Identify which cell holds the provided text, then report its (X, Y) central coordinate. 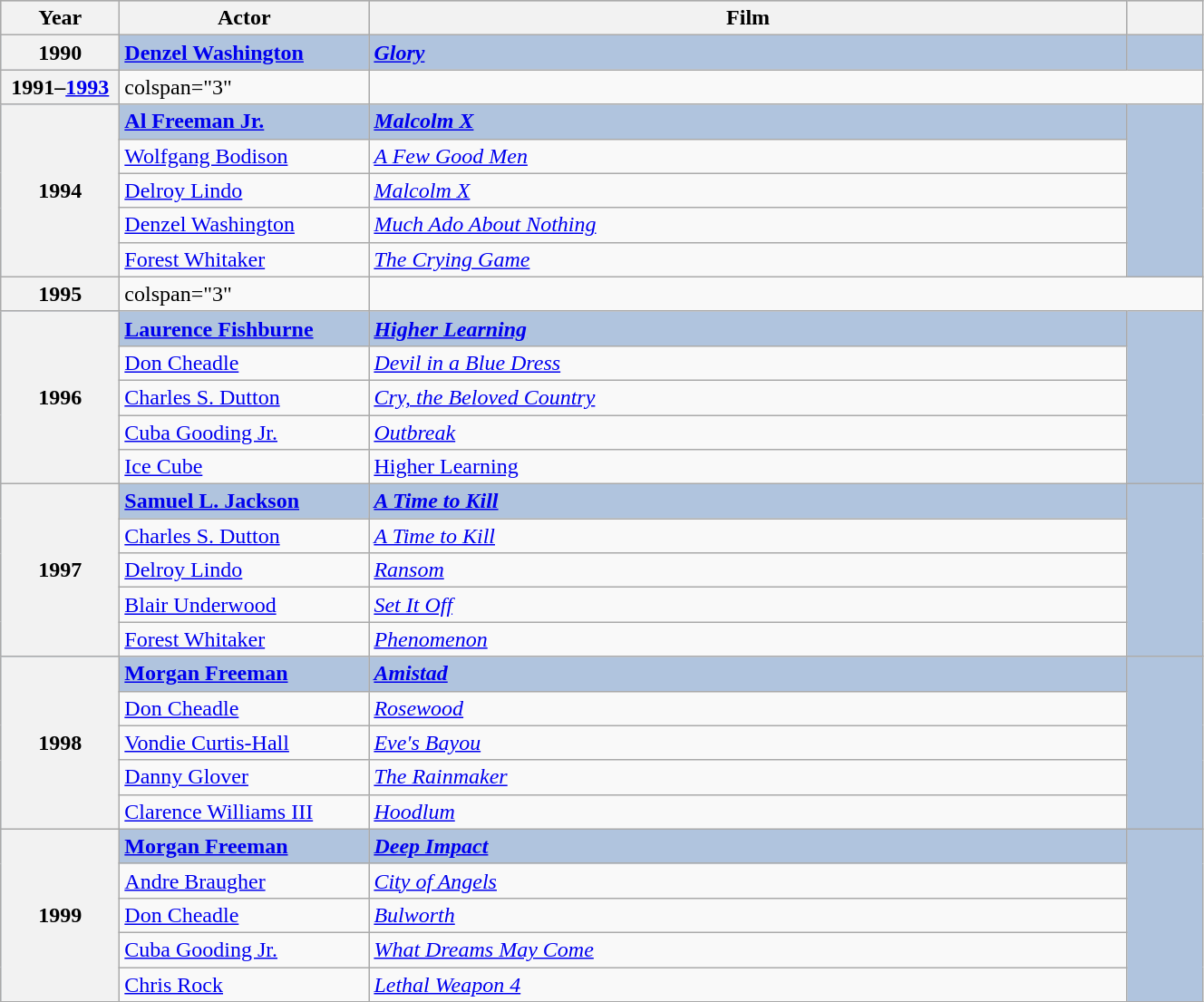
Set It Off (749, 605)
Vondie Curtis-Hall (245, 743)
A Few Good Men (749, 156)
City of Angels (749, 880)
1995 (60, 294)
Devil in a Blue Dress (749, 363)
Chris Rock (245, 984)
What Dreams May Come (749, 949)
1994 (60, 190)
Film (749, 18)
Laurence Fishburne (245, 328)
Actor (245, 18)
Ransom (749, 570)
Wolfgang Bodison (245, 156)
1999 (60, 915)
1996 (60, 397)
Eve's Bayou (749, 743)
Andre Braugher (245, 880)
Glory (749, 53)
Hoodlum (749, 812)
Lethal Weapon 4 (749, 984)
The Crying Game (749, 259)
Bulworth (749, 915)
Danny Glover (245, 777)
1990 (60, 53)
Deep Impact (749, 846)
1991–1993 (60, 87)
Much Ado About Nothing (749, 225)
Clarence Williams III (245, 812)
Cry, the Beloved Country (749, 397)
1997 (60, 570)
Al Freeman Jr. (245, 122)
Samuel L. Jackson (245, 501)
Rosewood (749, 708)
Amistad (749, 674)
Year (60, 18)
Outbreak (749, 433)
The Rainmaker (749, 777)
Ice Cube (245, 467)
1998 (60, 743)
Blair Underwood (245, 605)
Phenomenon (749, 639)
